Return [X, Y] of the center of cell containing provided text 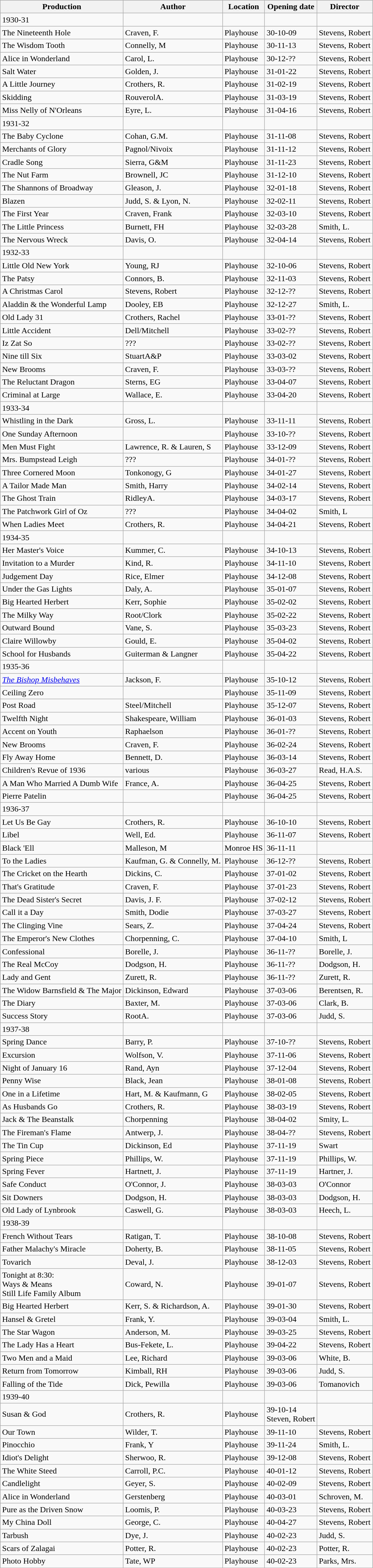
Crothers, Rachel [173, 317]
Swart [345, 1145]
Kummer, C. [173, 550]
1939-40 [62, 1397]
33-04-07 [291, 382]
Vane, S. [173, 628]
School for Husbands [62, 654]
To the Ladies [62, 861]
34-12-08 [291, 576]
37-04-24 [291, 925]
32-01-18 [291, 188]
Tovarich [62, 1262]
Craven, Frank [173, 214]
32-10-06 [291, 266]
Merchants of Glory [62, 149]
Night of January 16 [62, 1068]
1938-39 [62, 1223]
40-03-01 [291, 1497]
Blazen [62, 201]
Burnett, FH [173, 227]
34-04-02 [291, 511]
Scars of Zalagai [62, 1548]
O'Connor [345, 1184]
RouverolA. [173, 97]
33-03-?? [291, 369]
31-02-19 [291, 84]
Ceiling Zero [62, 693]
31-11-08 [291, 136]
A Little Journey [62, 84]
France, A. [173, 783]
Excursion [62, 1055]
The Nineteenth Hole [62, 33]
Kerr, Sophie [173, 602]
31-12-10 [291, 175]
Connors, B. [173, 278]
38-12-03 [291, 1262]
38-04-?? [291, 1132]
Shakespeare, William [173, 718]
Dickinson, Edward [173, 990]
32-03-10 [291, 214]
Lady and Gent [62, 977]
36-03-27 [291, 770]
32-11-03 [291, 278]
39-04-22 [291, 1345]
1932-33 [62, 253]
1937-38 [62, 1029]
RidleyA. [173, 498]
Father Malachy's Miracle [62, 1249]
Pierre Patelin [62, 796]
Gross, L. [173, 421]
George, C. [173, 1522]
Libel [62, 835]
Lawrence, R. & Lauren, S [173, 447]
39-03-04 [291, 1319]
Parks, Mrs. [345, 1561]
The Diary [62, 1003]
Kaufman, G. & Connelly, M. [173, 861]
Opening date [291, 7]
Read, H.A.S. [345, 770]
Daly, A. [173, 589]
30-12-?? [291, 58]
Tomanovich [345, 1384]
Gould, E. [173, 641]
35-10-12 [291, 680]
Hartnett, J. [173, 1171]
Let Us Be Gay [62, 822]
Spring Piece [62, 1158]
White, B. [345, 1358]
Davis, O. [173, 240]
Eyre, L. [173, 110]
The Lady Has a Heart [62, 1345]
39-12-08 [291, 1458]
Carroll, P.C. [173, 1471]
35-03-23 [291, 628]
37-01-23 [291, 887]
39-11-10 [291, 1432]
36-12-?? [291, 861]
32-02-11 [291, 201]
Pinocchio [62, 1445]
Tarbush [62, 1535]
Gleason, J. [173, 188]
40-02-09 [291, 1484]
Idiot's Delight [62, 1458]
Post Road [62, 705]
One Sunday Afternoon [62, 434]
A Christmas Carol [62, 291]
Safe Conduct [62, 1184]
36-01-03 [291, 718]
Mrs. Bumpstead Leigh [62, 460]
Call it a Day [62, 913]
Black, Jean [173, 1081]
40-04-27 [291, 1522]
31-03-19 [291, 97]
Malleson, M [173, 848]
37-10-?? [291, 1042]
34-01-?? [291, 460]
37-11-06 [291, 1055]
35-04-02 [291, 641]
Production [62, 7]
34-03-17 [291, 498]
Caswell, G. [173, 1210]
Aladdin & the Wonderful Lamp [62, 304]
Dickinson, Ed [173, 1145]
Raphaelson [173, 731]
Well, Ed. [173, 835]
33-04-20 [291, 395]
Baxter, M. [173, 1003]
Sherwoo, R. [173, 1458]
33-10-?? [291, 434]
Carol, L. [173, 58]
Judgement Day [62, 576]
40-03-23 [291, 1510]
35-11-09 [291, 693]
StuartA&P [173, 356]
39-10-14Steven, Robert [291, 1414]
Fly Away Home [62, 757]
As Husbands Go [62, 1107]
Jack & The Beanstalk [62, 1120]
Wallace, E. [173, 395]
32-04-14 [291, 240]
Antwerp, J. [173, 1132]
Smity, L. [345, 1120]
Rice, Elmer [173, 576]
Whistling in the Dark [62, 421]
The Cricket on the Hearth [62, 874]
Kind, R. [173, 563]
The Wisdom Tooth [62, 46]
Schroven, M. [345, 1497]
Barry, P. [173, 1042]
36-03-14 [291, 757]
38-10-08 [291, 1236]
36-11-11 [291, 848]
Judd, S. & Lyon, N. [173, 201]
Nine till Six [62, 356]
34-02-14 [291, 485]
34-10-13 [291, 550]
The Bishop Misbehaves [62, 680]
The Patsy [62, 278]
Falling of the Tide [62, 1384]
Smith, Dodie [173, 913]
Hartner, J. [345, 1171]
1930-31 [62, 20]
39-11-24 [291, 1445]
Cohan, G.M. [173, 136]
Kerr, S. & Richardson, A. [173, 1306]
33-12-09 [291, 447]
Susan & God [62, 1414]
The Clinging Vine [62, 925]
38-01-08 [291, 1081]
Author [173, 7]
Our Town [62, 1432]
35-01-07 [291, 589]
Tonkonogy, G [173, 473]
Frank, Y. [173, 1319]
Criminal at Large [62, 395]
39-01-30 [291, 1306]
Dick, Pewilla [173, 1384]
Doherty, B. [173, 1249]
39-01-07 [291, 1284]
Monroe HS [244, 848]
RootA. [173, 1016]
1936-37 [62, 809]
Wilder, T. [173, 1432]
Little Accident [62, 330]
Root/Clork [173, 615]
32-12-?? [291, 291]
38-02-05 [291, 1094]
1931-32 [62, 123]
The Ghost Train [62, 498]
Little Old New York [62, 266]
A Man Who Married A Dumb Wife [62, 783]
35-02-02 [291, 602]
35-02-22 [291, 615]
The White Steed [62, 1471]
30-11-13 [291, 46]
Bus-Fekete, L. [173, 1345]
Dye, J. [173, 1535]
37-03-27 [291, 913]
The Nut Farm [62, 175]
Sit Downers [62, 1197]
Candlelight [62, 1484]
38-03-19 [291, 1107]
O'Connor, J. [173, 1184]
1934-35 [62, 537]
Miss Nelly of N'Orleans [62, 110]
33-11-11 [291, 421]
39-03-25 [291, 1332]
38-11-05 [291, 1249]
Hansel & Gretel [62, 1319]
Under the Gas Lights [62, 589]
Bennett, D. [173, 757]
Sears, Z. [173, 925]
The Patchwork Girl of Oz [62, 511]
36-10-10 [291, 822]
33-01-?? [291, 317]
Connelly, M [173, 46]
The Little Princess [62, 227]
Chorpenning [173, 1120]
31-01-22 [291, 71]
Sterns, EG [173, 382]
Accent on Youth [62, 731]
Salt Water [62, 71]
34-04-21 [291, 524]
36-11-07 [291, 835]
Frank, Y [173, 1445]
Tate, WP [173, 1561]
Guiterman & Langner [173, 654]
The Baby Cyclone [62, 136]
When Ladies Meet [62, 524]
A Tailor Made Man [62, 485]
Return from Tomorrow [62, 1371]
37-02-12 [291, 900]
Heech, L. [345, 1210]
35-04-22 [291, 654]
Sierra, G&M [173, 162]
Men Must Fight [62, 447]
31-04-16 [291, 110]
My China Doll [62, 1522]
Penny Wise [62, 1081]
Black 'Ell [62, 848]
The Dead Sister's Secret [62, 900]
The Real McCoy [62, 964]
Steel/Mitchell [173, 705]
Her Master's Voice [62, 550]
The Milky Way [62, 615]
33-03-02 [291, 356]
The Shannons of Broadway [62, 188]
Photo Hobby [62, 1561]
Success Story [62, 1016]
34-01-27 [291, 473]
Outward Bound [62, 628]
Hart, M. & Kaufmann, G [173, 1094]
Pure as the Driven Snow [62, 1510]
Rand, Ayn [173, 1068]
40-01-12 [291, 1471]
32-12-27 [291, 304]
The Nervous Wreck [62, 240]
Spring Fever [62, 1171]
37-12-04 [291, 1068]
Davis, J. F. [173, 900]
34-11-10 [291, 563]
Kimball, RH [173, 1371]
Spring Dance [62, 1042]
1933-34 [62, 408]
Berentsen, R. [345, 990]
Tonight at 8:30:Ways & MeansStill Life Family Album [62, 1284]
Twelfth Night [62, 718]
That's Gratitude [62, 887]
One in a Lifetime [62, 1094]
Iz Zat So [62, 343]
Young, RJ [173, 266]
Claire Willowby [62, 641]
Deval, J. [173, 1262]
Children's Revue of 1936 [62, 770]
Skidding [62, 97]
37-04-10 [291, 938]
The First Year [62, 214]
The Reluctant Dragon [62, 382]
Dickins, C. [173, 874]
Cradle Song [62, 162]
31-11-23 [291, 162]
Confessional [62, 951]
38-04-02 [291, 1120]
31-11-12 [291, 149]
36-02-24 [291, 744]
The Widow Barnsfield & The Major [62, 990]
Loomis, P. [173, 1510]
Gerstenberg [173, 1497]
Coward, N. [173, 1284]
Invitation to a Murder [62, 563]
Brownell, JC [173, 175]
35-12-07 [291, 705]
Director [345, 7]
Old Lady of Lynbrook [62, 1210]
The Star Wagon [62, 1332]
various [173, 770]
Smith, Harry [173, 485]
Dooley, EB [173, 304]
Two Men and a Maid [62, 1358]
Lee, Richard [173, 1358]
Old Lady 31 [62, 317]
Chorpenning, C. [173, 938]
Clark, B. [345, 1003]
32-03-28 [291, 227]
Anderson, M. [173, 1332]
37-01-02 [291, 874]
The Fireman's Flame [62, 1132]
36-01-?? [291, 731]
The Tin Cup [62, 1145]
30-10-09 [291, 33]
Location [244, 7]
Three Cornered Moon [62, 473]
1935-36 [62, 667]
Jackson, F. [173, 680]
Wolfson, V. [173, 1055]
Pagnol/Nivoix [173, 149]
Ratigan, T. [173, 1236]
French Without Tears [62, 1236]
The Emperor's New Clothes [62, 938]
Dell/Mitchell [173, 330]
Golden, J. [173, 71]
Geyer, S. [173, 1484]
